Find where the given text appears and provide that cell's center as [X, Y] coordinate. 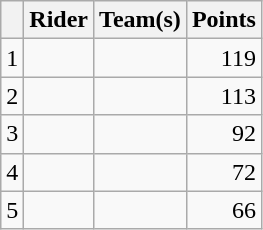
Points [224, 20]
119 [224, 58]
Team(s) [140, 20]
72 [224, 172]
92 [224, 134]
66 [224, 210]
4 [12, 172]
5 [12, 210]
2 [12, 96]
1 [12, 58]
113 [224, 96]
Rider [59, 20]
3 [12, 134]
